Capture the cell that displays the provided text and extract its [x, y] central coordinate. 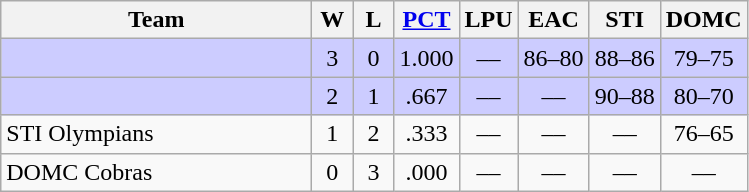
STI Olympians [156, 134]
L [374, 20]
PCT [426, 20]
DOMC Cobras [156, 172]
90–88 [624, 96]
W [332, 20]
1.000 [426, 58]
Team [156, 20]
79–75 [704, 58]
LPU [488, 20]
.333 [426, 134]
STI [624, 20]
88–86 [624, 58]
76–65 [704, 134]
DOMC [704, 20]
.667 [426, 96]
80–70 [704, 96]
.000 [426, 172]
EAC [554, 20]
86–80 [554, 58]
